Search for the cell housing the specified text and yield its (x, y) center coordinate. 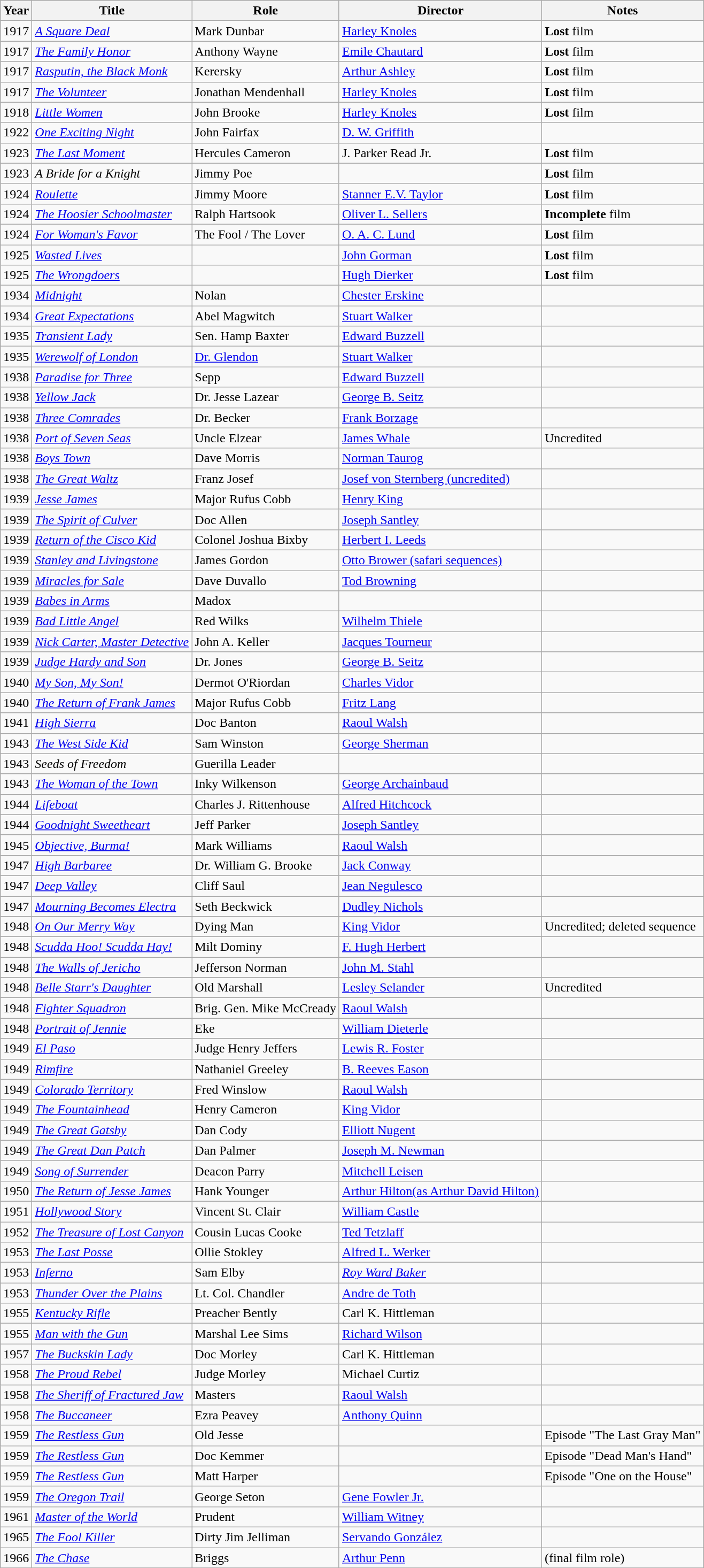
Henry King (440, 499)
Lifeboat (112, 804)
Hercules Cameron (266, 153)
Old Jesse (266, 1435)
One Exciting Night (112, 133)
Werewolf of London (112, 357)
The Spirit of Culver (112, 519)
Josef von Sternberg (uncredited) (440, 479)
The Return of Jesse James (112, 1191)
The Sheriff of Fractured Jaw (112, 1395)
Episode "One on the House" (622, 1476)
John Fairfax (266, 133)
The Great Dan Patch (112, 1150)
Marshal Lee Sims (266, 1334)
Master of the World (112, 1517)
1952 (16, 1232)
Charles Vidor (440, 682)
The Woman of the Town (112, 784)
Episode "Dead Man's Hand" (622, 1456)
Mourning Becomes Electra (112, 906)
Ralph Hartsook (266, 214)
Deep Valley (112, 886)
1961 (16, 1517)
Alfred L. Werker (440, 1252)
1945 (16, 845)
Abel Magwitch (266, 316)
J. Parker Read Jr. (440, 153)
Bad Little Angel (112, 621)
Dr. Glendon (266, 357)
Frank Borzage (440, 418)
Lt. Col. Chandler (266, 1293)
El Paso (112, 1049)
Nolan (266, 296)
Seeds of Freedom (112, 764)
Stanner E.V. Taylor (440, 194)
Portrait of Jennie (112, 1028)
Tod Browning (440, 580)
Lewis R. Foster (440, 1049)
On Our Merry Way (112, 927)
Arthur Hilton(as Arthur David Hilton) (440, 1191)
1966 (16, 1558)
Director (440, 11)
The Walls of Jericho (112, 967)
Matt Harper (266, 1476)
1957 (16, 1354)
Miracles for Sale (112, 580)
The Last Posse (112, 1252)
Ted Tetzlaff (440, 1232)
Rasputin, the Black Monk (112, 72)
Otto Brower (safari sequences) (440, 560)
Sam Winston (266, 743)
Prudent (266, 1517)
1950 (16, 1191)
Seth Beckwick (266, 906)
Dudley Nichols (440, 906)
Alfred Hitchcock (440, 804)
Emile Chautard (440, 51)
Sam Elby (266, 1273)
John A. Keller (266, 642)
The Return of Frank James (112, 703)
(final film role) (622, 1558)
Oliver L. Sellers (440, 214)
Paradise for Three (112, 377)
A Bride for a Knight (112, 173)
The Great Gatsby (112, 1130)
Roulette (112, 194)
Cliff Saul (266, 886)
Transient Lady (112, 336)
Title (112, 11)
Yellow Jack (112, 397)
For Woman's Favor (112, 234)
The Buckskin Lady (112, 1354)
Man with the Gun (112, 1334)
1965 (16, 1537)
Red Wilks (266, 621)
George Sherman (440, 743)
Midnight (112, 296)
Dr. Becker (266, 418)
Wilhelm Thiele (440, 621)
B. Reeves Eason (440, 1069)
Incomplete film (622, 214)
Brig. Gen. Mike McCready (266, 1008)
Norman Taurog (440, 458)
Year (16, 11)
High Sierra (112, 723)
Servando González (440, 1537)
Uncle Elzear (266, 438)
Jesse James (112, 499)
Elliott Nugent (440, 1130)
Belle Starr's Daughter (112, 988)
Nick Carter, Master Detective (112, 642)
Dan Cody (266, 1130)
Arthur Penn (440, 1558)
Eke (266, 1028)
Return of the Cisco Kid (112, 540)
Scudda Hoo! Scudda Hay! (112, 947)
Babes in Arms (112, 601)
Jefferson Norman (266, 967)
Jimmy Moore (266, 194)
Little Women (112, 112)
Anthony Wayne (266, 51)
Rimfire (112, 1069)
Doc Allen (266, 519)
Jacques Tourneur (440, 642)
Dr. William G. Brooke (266, 865)
The Hoosier Schoolmaster (112, 214)
Guerilla Leader (266, 764)
Hank Younger (266, 1191)
Fritz Lang (440, 703)
Herbert I. Leeds (440, 540)
The Volunteer (112, 92)
Jack Conway (440, 865)
Three Comrades (112, 418)
Doc Banton (266, 723)
F. Hugh Herbert (440, 947)
Fred Winslow (266, 1089)
Hollywood Story (112, 1211)
William Witney (440, 1517)
Nathaniel Greeley (266, 1069)
Dan Palmer (266, 1150)
The West Side Kid (112, 743)
Great Expectations (112, 316)
Judge Henry Jeffers (266, 1049)
Sen. Hamp Baxter (266, 336)
Inky Wilkenson (266, 784)
Port of Seven Seas (112, 438)
William Dieterle (440, 1028)
The Family Honor (112, 51)
James Whale (440, 438)
The Treasure of Lost Canyon (112, 1232)
Doc Morley (266, 1354)
Inferno (112, 1273)
Charles J. Rittenhouse (266, 804)
Wasted Lives (112, 255)
Jeff Parker (266, 825)
Deacon Parry (266, 1171)
Milt Dominy (266, 947)
The Great Waltz (112, 479)
Colonel Joshua Bixby (266, 540)
Gene Fowler Jr. (440, 1496)
Roy Ward Baker (440, 1273)
Stanley and Livingstone (112, 560)
Dying Man (266, 927)
Sepp (266, 377)
Briggs (266, 1558)
Richard Wilson (440, 1334)
Preacher Bently (266, 1313)
Song of Surrender (112, 1171)
The Fool Killer (112, 1537)
The Chase (112, 1558)
Judge Morley (266, 1374)
William Castle (440, 1211)
Dirty Jim Jelliman (266, 1537)
George Archainbaud (440, 784)
Uncredited; deleted sequence (622, 927)
Masters (266, 1395)
A Square Deal (112, 31)
The Last Moment (112, 153)
James Gordon (266, 560)
John Brooke (266, 112)
Henry Cameron (266, 1110)
Colorado Territory (112, 1089)
Hugh Dierker (440, 275)
Lesley Selander (440, 988)
Fighter Squadron (112, 1008)
Boys Town (112, 458)
Chester Erskine (440, 296)
John Gorman (440, 255)
1922 (16, 133)
Dr. Jones (266, 662)
1918 (16, 112)
D. W. Griffith (440, 133)
Ezra Peavey (266, 1415)
Goodnight Sweetheart (112, 825)
Kentucky Rifle (112, 1313)
Michael Curtiz (440, 1374)
Jonathan Mendenhall (266, 92)
Mark Williams (266, 845)
The Wrongdoers (112, 275)
My Son, My Son! (112, 682)
Joseph M. Newman (440, 1150)
The Proud Rebel (112, 1374)
Objective, Burma! (112, 845)
Dermot O'Riordan (266, 682)
The Buccaneer (112, 1415)
Dr. Jesse Lazear (266, 397)
Episode "The Last Gray Man" (622, 1435)
Role (266, 11)
Thunder Over the Plains (112, 1293)
Anthony Quinn (440, 1415)
John M. Stahl (440, 967)
Cousin Lucas Cooke (266, 1232)
Doc Kemmer (266, 1456)
The Fountainhead (112, 1110)
Jimmy Poe (266, 173)
Ollie Stokley (266, 1252)
The Oregon Trail (112, 1496)
Madox (266, 601)
1941 (16, 723)
O. A. C. Lund (440, 234)
Notes (622, 11)
The Fool / The Lover (266, 234)
Franz Josef (266, 479)
Mitchell Leisen (440, 1171)
Mark Dunbar (266, 31)
Dave Duvallo (266, 580)
Kerersky (266, 72)
Andre de Toth (440, 1293)
Dave Morris (266, 458)
Judge Hardy and Son (112, 662)
1951 (16, 1211)
Vincent St. Clair (266, 1211)
Arthur Ashley (440, 72)
Old Marshall (266, 988)
High Barbaree (112, 865)
Jean Negulesco (440, 886)
George Seton (266, 1496)
